Pinpoint the cell where the given text exists, returning its [X, Y] midpoint coordinate. 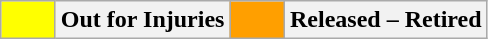
Released – Retired [386, 20]
Out for Injuries [142, 20]
